Determine the (X, Y) coordinate at the center of the cell enclosing the given text.  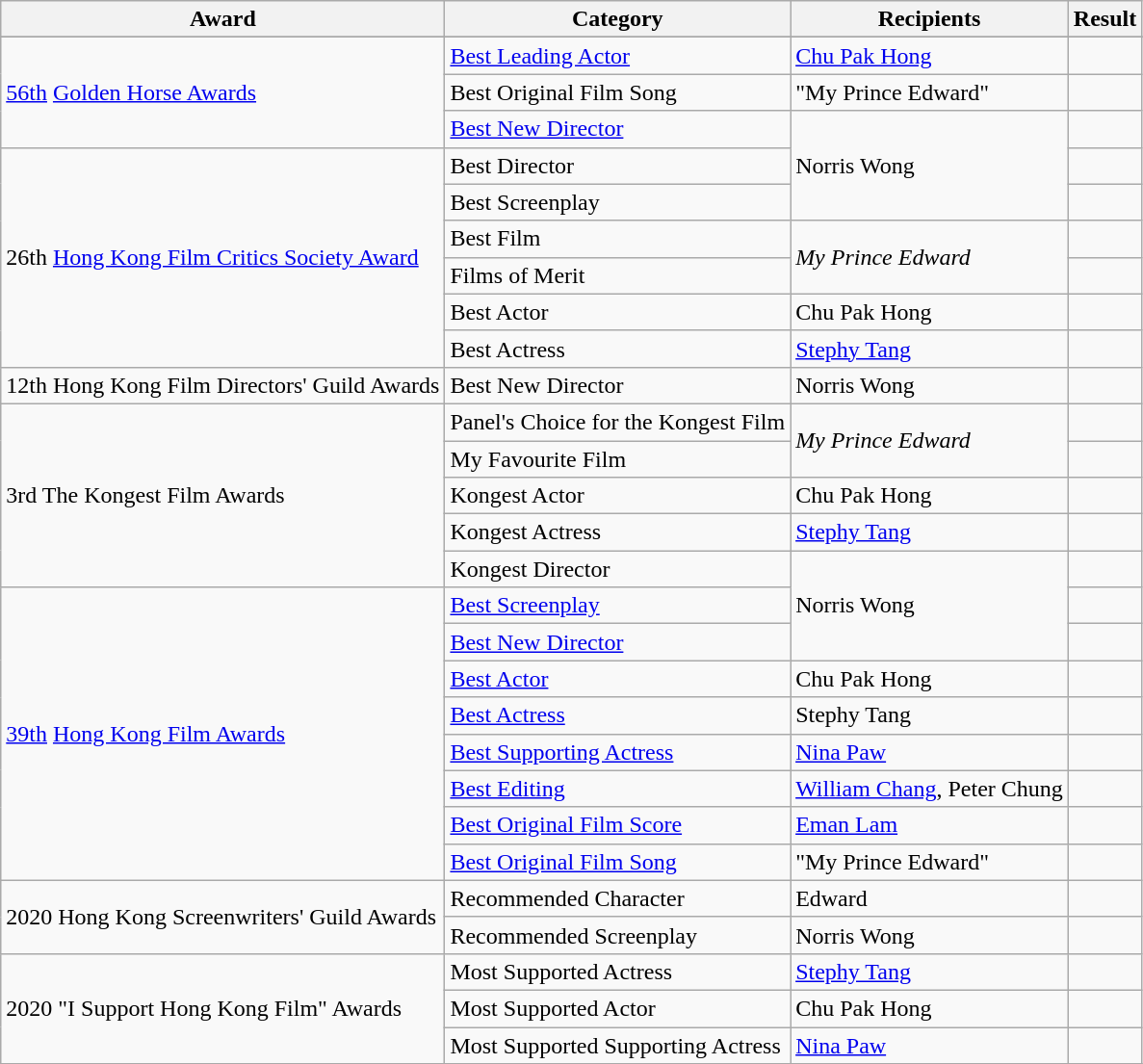
2020 Hong Kong Screenwriters' Guild Awards (223, 917)
Kongest Actress (618, 532)
Films of Merit (618, 275)
26th Hong Kong Film Critics Society Award (223, 257)
Kongest Director (618, 569)
Award (223, 19)
Recipients (930, 19)
Most Supported Supporting Actress (618, 1045)
Best Director (618, 166)
12th Hong Kong Film Directors' Guild Awards (223, 385)
Most Supported Actor (618, 1008)
Kongest Actor (618, 496)
My Favourite Film (618, 459)
Recommended Character (618, 898)
Recommended Screenplay (618, 935)
56th Golden Horse Awards (223, 92)
Best Editing (618, 789)
3rd The Kongest Film Awards (223, 495)
Best Original Film Score (618, 825)
William Chang, Peter Chung (930, 789)
Best Leading Actor (618, 56)
Best Supporting Actress (618, 752)
Edward (930, 898)
Result (1104, 19)
Most Supported Actress (618, 972)
Eman Lam (930, 825)
Best Film (618, 239)
39th Hong Kong Film Awards (223, 734)
2020 "I Support Hong Kong Film" Awards (223, 1008)
Category (618, 19)
Panel's Choice for the Kongest Film (618, 422)
